Provide the (x, y) coordinate of the cell's center where the given text is located.  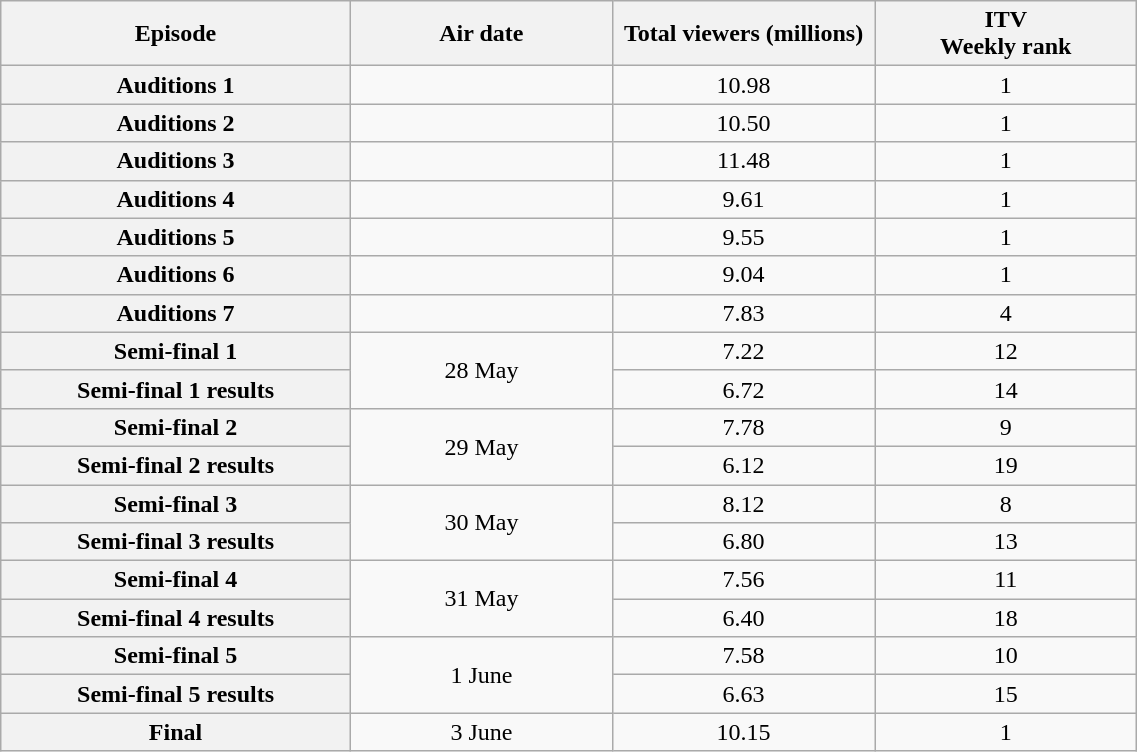
29 May (481, 446)
Auditions 1 (176, 85)
Auditions 7 (176, 313)
Semi-final 3 results (176, 542)
7.22 (743, 351)
Semi-final 5 (176, 656)
Auditions 3 (176, 161)
Auditions 6 (176, 275)
10.50 (743, 123)
Episode (176, 34)
9.55 (743, 237)
9.61 (743, 199)
7.78 (743, 427)
Semi-final 2 (176, 427)
11 (1006, 580)
3 June (481, 732)
6.80 (743, 542)
6.40 (743, 618)
Auditions 4 (176, 199)
Semi-final 2 results (176, 465)
Auditions 2 (176, 123)
13 (1006, 542)
7.58 (743, 656)
10.98 (743, 85)
Final (176, 732)
12 (1006, 351)
Semi-final 1 (176, 351)
15 (1006, 694)
Auditions 5 (176, 237)
8 (1006, 503)
31 May (481, 599)
Total viewers (millions) (743, 34)
9.04 (743, 275)
18 (1006, 618)
Semi-final 4 (176, 580)
9 (1006, 427)
7.56 (743, 580)
10.15 (743, 732)
Semi-final 4 results (176, 618)
19 (1006, 465)
Semi-final 5 results (176, 694)
8.12 (743, 503)
6.72 (743, 389)
7.83 (743, 313)
4 (1006, 313)
30 May (481, 522)
Air date (481, 34)
1 June (481, 675)
14 (1006, 389)
6.12 (743, 465)
11.48 (743, 161)
6.63 (743, 694)
10 (1006, 656)
Semi-final 3 (176, 503)
28 May (481, 370)
Semi-final 1 results (176, 389)
ITVWeekly rank (1006, 34)
